Pinpoint the cell where the given text exists, returning its [X, Y] midpoint coordinate. 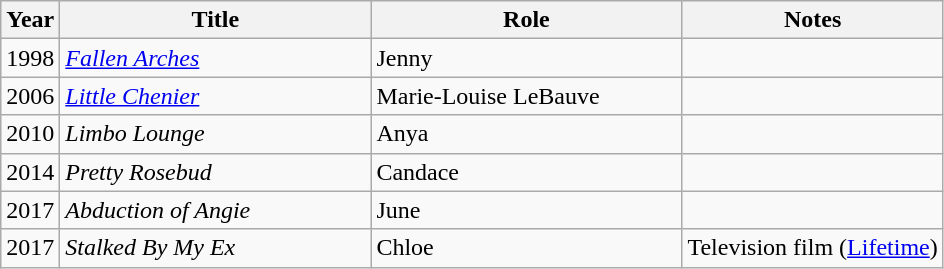
Limbo Lounge [216, 134]
2006 [30, 96]
June [526, 210]
Pretty Rosebud [216, 172]
Title [216, 20]
Stalked By My Ex [216, 248]
Role [526, 20]
Television film (Lifetime) [812, 248]
Little Chenier [216, 96]
Marie-Louise LeBauve [526, 96]
Chloe [526, 248]
Anya [526, 134]
Jenny [526, 58]
Abduction of Angie [216, 210]
1998 [30, 58]
Year [30, 20]
Fallen Arches [216, 58]
2010 [30, 134]
Candace [526, 172]
2014 [30, 172]
Notes [812, 20]
